Return [X, Y] of the center of cell containing provided text 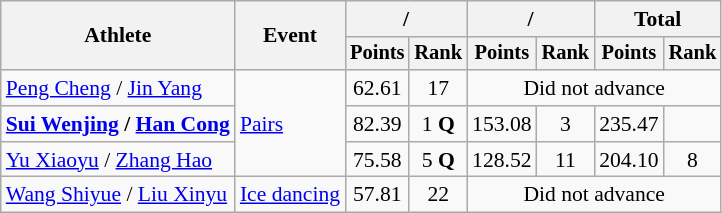
Sui Wenjing / Han Cong [118, 124]
Pairs [290, 124]
17 [438, 88]
Wang Shiyue / Liu Xinyu [118, 195]
62.61 [377, 88]
204.10 [628, 160]
1 Q [438, 124]
153.08 [502, 124]
3 [566, 124]
Yu Xiaoyu / Zhang Hao [118, 160]
Athlete [118, 36]
5 Q [438, 160]
235.47 [628, 124]
82.39 [377, 124]
Ice dancing [290, 195]
Total [658, 19]
75.58 [377, 160]
128.52 [502, 160]
8 [693, 160]
11 [566, 160]
Peng Cheng / Jin Yang [118, 88]
57.81 [377, 195]
22 [438, 195]
Event [290, 36]
